Provide the [X, Y] coordinate of the cell's center where the given text is located.  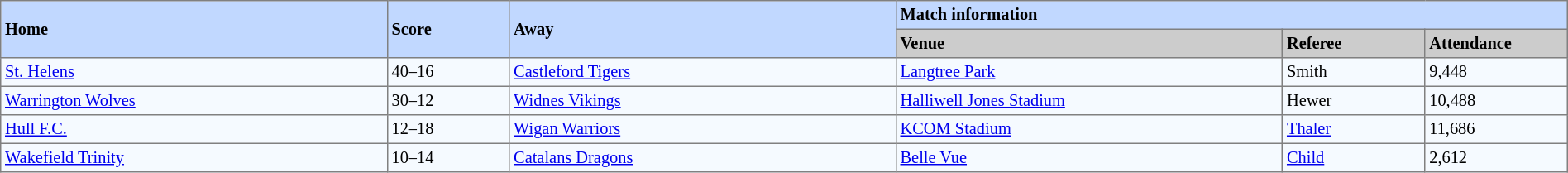
Match information [1231, 15]
Warrington Wolves [194, 100]
Child [1354, 157]
Castleford Tigers [703, 72]
Thaler [1354, 129]
Venue [1088, 43]
Away [703, 30]
Wigan Warriors [703, 129]
12–18 [448, 129]
2,612 [1496, 157]
Smith [1354, 72]
Widnes Vikings [703, 100]
Referee [1354, 43]
Hewer [1354, 100]
10–14 [448, 157]
10,488 [1496, 100]
Attendance [1496, 43]
Wakefield Trinity [194, 157]
St. Helens [194, 72]
Langtree Park [1088, 72]
Hull F.C. [194, 129]
9,448 [1496, 72]
11,686 [1496, 129]
KCOM Stadium [1088, 129]
Score [448, 30]
30–12 [448, 100]
Belle Vue [1088, 157]
40–16 [448, 72]
Halliwell Jones Stadium [1088, 100]
Catalans Dragons [703, 157]
Home [194, 30]
